Detect which cell encompasses the target text, then output its (x, y) center coordinate. 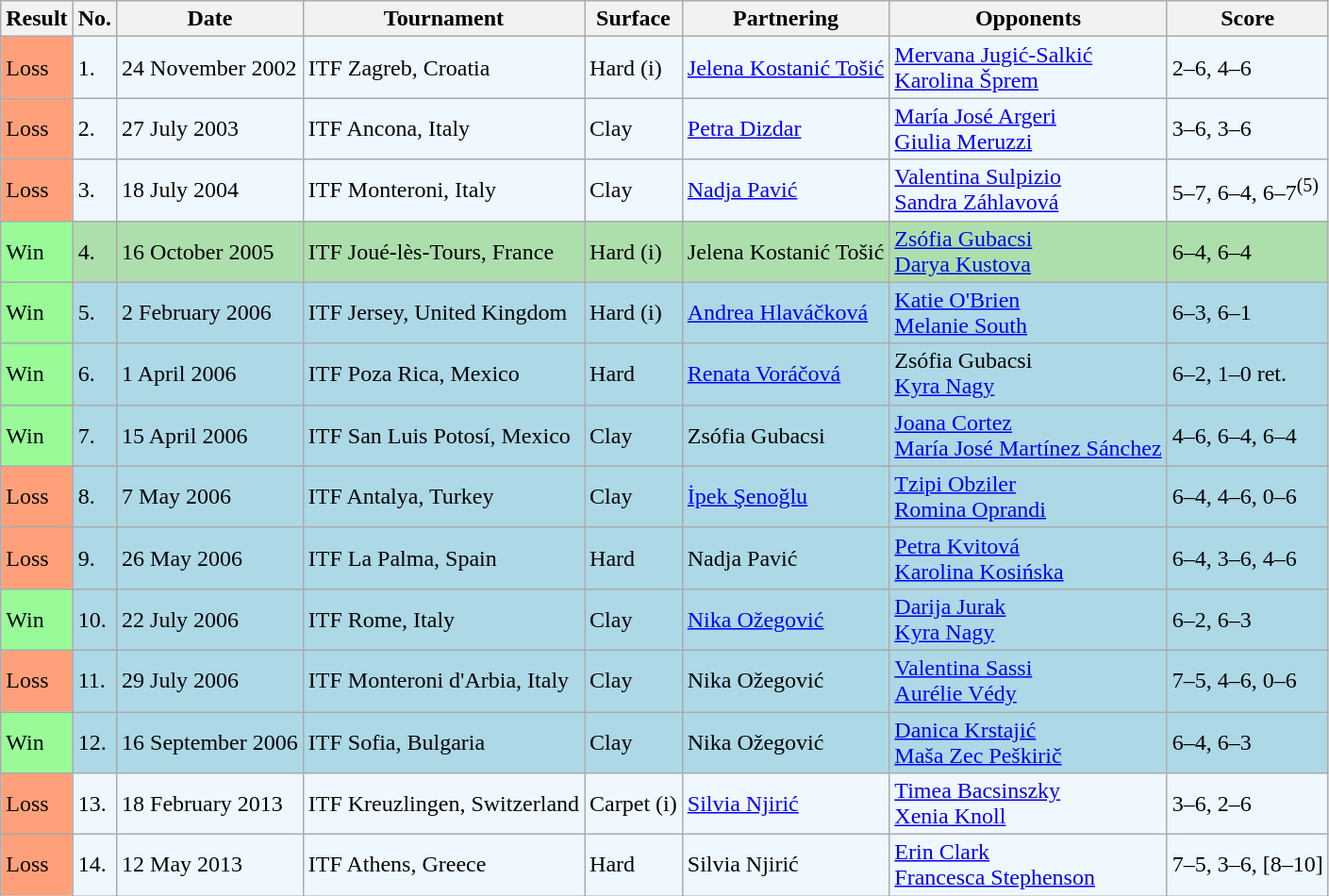
9. (94, 558)
5–7, 6–4, 6–7(5) (1247, 191)
Zsófia Gubacsi Darya Kustova (1028, 251)
ITF Ancona, Italy (443, 128)
18 February 2013 (210, 804)
2. (94, 128)
Partnering (786, 19)
8. (94, 496)
Andrea Hlaváčková (786, 313)
2 February 2006 (210, 313)
Score (1247, 19)
6. (94, 373)
ITF Rome, Italy (443, 619)
29 July 2006 (210, 681)
3–6, 3–6 (1247, 128)
Petra Dizdar (786, 128)
Joana Cortez María José Martínez Sánchez (1028, 436)
18 July 2004 (210, 191)
Zsófia Gubacsi Kyra Nagy (1028, 373)
12 May 2013 (210, 866)
6–4, 6–3 (1247, 741)
6–4, 3–6, 4–6 (1247, 558)
7. (94, 436)
6–2, 1–0 ret. (1247, 373)
ITF Antalya, Turkey (443, 496)
Zsófia Gubacsi (786, 436)
Result (37, 19)
6–4, 6–4 (1247, 251)
Surface (634, 19)
ITF Jersey, United Kingdom (443, 313)
Petra Kvitová Karolina Kosińska (1028, 558)
Danica Krstajić Maša Zec Peškirič (1028, 741)
ITF Kreuzlingen, Switzerland (443, 804)
Valentina Sulpizio Sandra Záhlavová (1028, 191)
ITF La Palma, Spain (443, 558)
2–6, 4–6 (1247, 68)
3. (94, 191)
27 July 2003 (210, 128)
6–3, 6–1 (1247, 313)
ITF Zagreb, Croatia (443, 68)
16 September 2006 (210, 741)
Valentina Sassi Aurélie Védy (1028, 681)
7–5, 4–6, 0–6 (1247, 681)
ITF San Luis Potosí, Mexico (443, 436)
ITF Monteroni, Italy (443, 191)
1 April 2006 (210, 373)
Erin Clark Francesca Stephenson (1028, 866)
Opponents (1028, 19)
10. (94, 619)
5. (94, 313)
22 July 2006 (210, 619)
ITF Athens, Greece (443, 866)
15 April 2006 (210, 436)
Mervana Jugić-Salkić Karolina Šprem (1028, 68)
ITF Sofia, Bulgaria (443, 741)
No. (94, 19)
Katie O'Brien Melanie South (1028, 313)
İpek Şenoğlu (786, 496)
26 May 2006 (210, 558)
1. (94, 68)
6–4, 4–6, 0–6 (1247, 496)
ITF Poza Rica, Mexico (443, 373)
Tournament (443, 19)
7–5, 3–6, [8–10] (1247, 866)
12. (94, 741)
ITF Joué-lès-Tours, France (443, 251)
Date (210, 19)
16 October 2005 (210, 251)
13. (94, 804)
Tzipi Obziler Romina Oprandi (1028, 496)
11. (94, 681)
24 November 2002 (210, 68)
7 May 2006 (210, 496)
María José Argeri Giulia Meruzzi (1028, 128)
4. (94, 251)
14. (94, 866)
Carpet (i) (634, 804)
Renata Voráčová (786, 373)
Darija Jurak Kyra Nagy (1028, 619)
6–2, 6–3 (1247, 619)
Timea Bacsinszky Xenia Knoll (1028, 804)
4–6, 6–4, 6–4 (1247, 436)
3–6, 2–6 (1247, 804)
ITF Monteroni d'Arbia, Italy (443, 681)
